Pinpoint the cell where the given text exists, returning its (X, Y) midpoint coordinate. 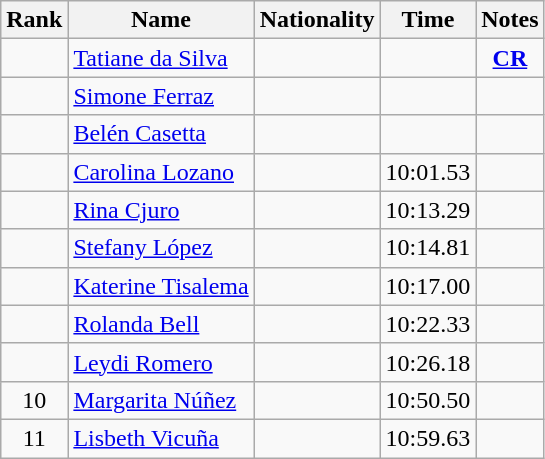
CR (510, 58)
11 (34, 438)
Rolanda Bell (161, 324)
Time (428, 20)
Carolina Lozano (161, 172)
Leydi Romero (161, 362)
10 (34, 400)
Tatiane da Silva (161, 58)
10:59.63 (428, 438)
Notes (510, 20)
10:01.53 (428, 172)
10:17.00 (428, 286)
Name (161, 20)
10:13.29 (428, 210)
10:26.18 (428, 362)
Simone Ferraz (161, 96)
Lisbeth Vicuña (161, 438)
Rina Cjuro (161, 210)
10:22.33 (428, 324)
Nationality (317, 20)
10:14.81 (428, 248)
Rank (34, 20)
Belén Casetta (161, 134)
10:50.50 (428, 400)
Margarita Núñez (161, 400)
Katerine Tisalema (161, 286)
Stefany López (161, 248)
